Capture the cell that displays the provided text and extract its (X, Y) central coordinate. 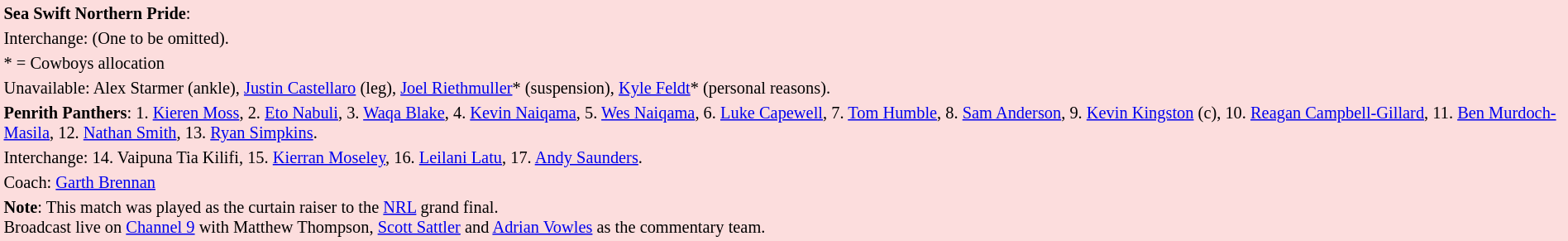
* = Cowboys allocation (784, 63)
Sea Swift Northern Pride: (784, 13)
Coach: Garth Brennan (784, 182)
Unavailable: Alex Starmer (ankle), Justin Castellaro (leg), Joel Riethmuller* (suspension), Kyle Feldt* (personal reasons). (784, 88)
Interchange: (One to be omitted). (784, 38)
Interchange: 14. Vaipuna Tia Kilifi, 15. Kierran Moseley, 16. Leilani Latu, 17. Andy Saunders. (784, 157)
